For the text-containing cell, return its midpoint in (x, y) coordinate format. 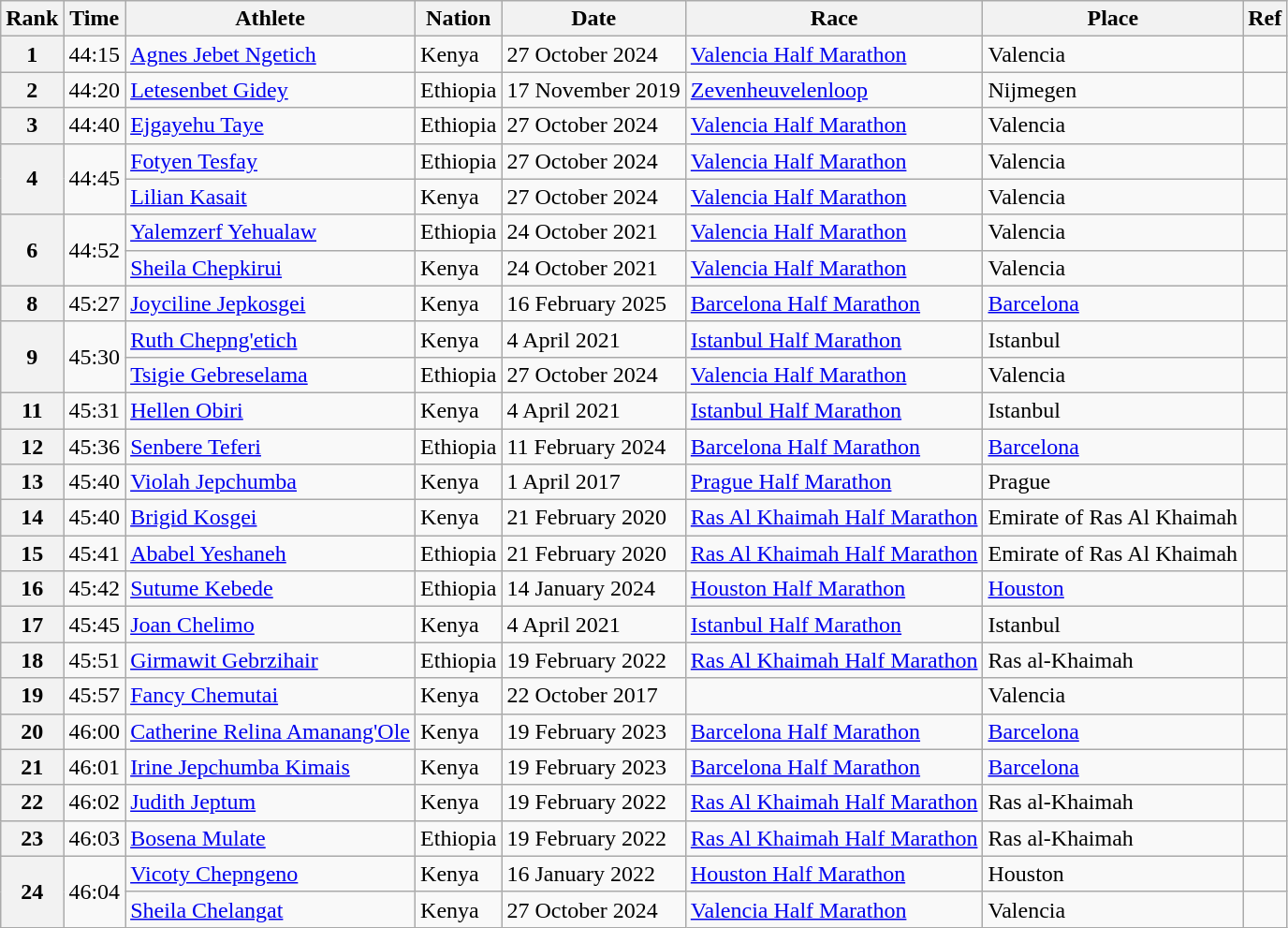
45:41 (95, 553)
22 (32, 803)
Athlete (271, 19)
15 (32, 553)
Yalemzerf Yehualaw (271, 232)
Rank (32, 19)
Prague Half Marathon (834, 482)
44:15 (95, 54)
45:42 (95, 589)
Date (593, 19)
Girmawit Gebrzihair (271, 660)
Brigid Kosgei (271, 518)
Judith Jeptum (271, 803)
45:30 (95, 357)
Bosena Mulate (271, 838)
11 February 2024 (593, 447)
Agnes Jebet Ngetich (271, 54)
44:52 (95, 250)
45:31 (95, 410)
23 (32, 838)
44:20 (95, 90)
Sheila Chelangat (271, 909)
Vicoty Chepngeno (271, 874)
12 (32, 447)
11 (32, 410)
Sheila Chepkirui (271, 268)
20 (32, 731)
13 (32, 482)
45:57 (95, 696)
Joan Chelimo (271, 625)
24 (32, 891)
Ref (1266, 19)
44:45 (95, 179)
16 February 2025 (593, 303)
Catherine Relina Amanang'Ole (271, 731)
46:01 (95, 767)
Sutume Kebede (271, 589)
Time (95, 19)
Ruth Chepng'etich (271, 339)
Irine Jepchumba Kimais (271, 767)
45:45 (95, 625)
Prague (1113, 482)
Fancy Chemutai (271, 696)
Ejgayehu Taye (271, 125)
45:27 (95, 303)
Nijmegen (1113, 90)
2 (32, 90)
Race (834, 19)
4 (32, 179)
17 (32, 625)
3 (32, 125)
Tsigie Gebreselama (271, 375)
Violah Jepchumba (271, 482)
18 (32, 660)
22 October 2017 (593, 696)
14 January 2024 (593, 589)
6 (32, 250)
21 (32, 767)
1 (32, 54)
46:02 (95, 803)
17 November 2019 (593, 90)
46:03 (95, 838)
46:00 (95, 731)
14 (32, 518)
9 (32, 357)
Nation (459, 19)
Ababel Yeshaneh (271, 553)
1 April 2017 (593, 482)
Letesenbet Gidey (271, 90)
Lilian Kasait (271, 197)
Zevenheuvelenloop (834, 90)
45:51 (95, 660)
Senbere Teferi (271, 447)
16 (32, 589)
19 (32, 696)
46:04 (95, 891)
Hellen Obiri (271, 410)
8 (32, 303)
16 January 2022 (593, 874)
Fotyen Tesfay (271, 161)
45:36 (95, 447)
Place (1113, 19)
Joyciline Jepkosgei (271, 303)
44:40 (95, 125)
